Extract the [x, y] coordinate from the center of the cell holding the provided text.  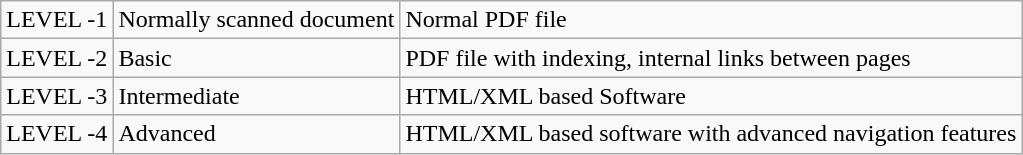
LEVEL -2 [57, 58]
HTML/XML based software with advanced navigation features [711, 134]
HTML/XML based Software [711, 96]
Intermediate [256, 96]
LEVEL -4 [57, 134]
Basic [256, 58]
LEVEL -1 [57, 20]
PDF file with indexing, internal links between pages [711, 58]
Advanced [256, 134]
Normal PDF file [711, 20]
LEVEL -3 [57, 96]
Normally scanned document [256, 20]
